Provide the (x, y) coordinate of the cell's center where the given text is located.  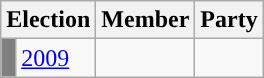
2009 (56, 58)
Election (48, 20)
Member (146, 20)
Party (229, 20)
